Search for the cell housing the specified text and yield its [X, Y] center coordinate. 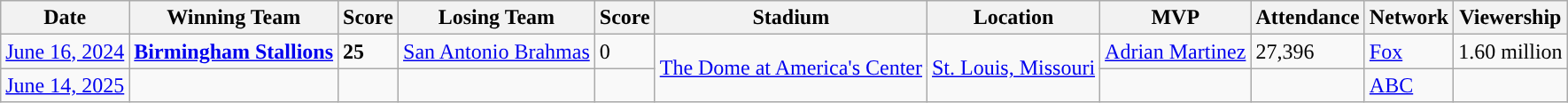
Stadium [790, 18]
Viewership [1510, 18]
MVP [1176, 18]
Adrian Martinez [1176, 51]
June 14, 2025 [66, 85]
San Antonio Brahmas [497, 51]
The Dome at America's Center [790, 68]
1.60 million [1510, 51]
Network [1409, 18]
Winning Team [234, 18]
Fox [1409, 51]
ABC [1409, 85]
0 [625, 51]
Location [1013, 18]
25 [369, 51]
Losing Team [497, 18]
Date [66, 18]
27,396 [1308, 51]
St. Louis, Missouri [1013, 68]
Attendance [1308, 18]
June 16, 2024 [66, 51]
Birmingham Stallions [234, 51]
